From the cell containing the given text, extract its center point as (X, Y) coordinate. 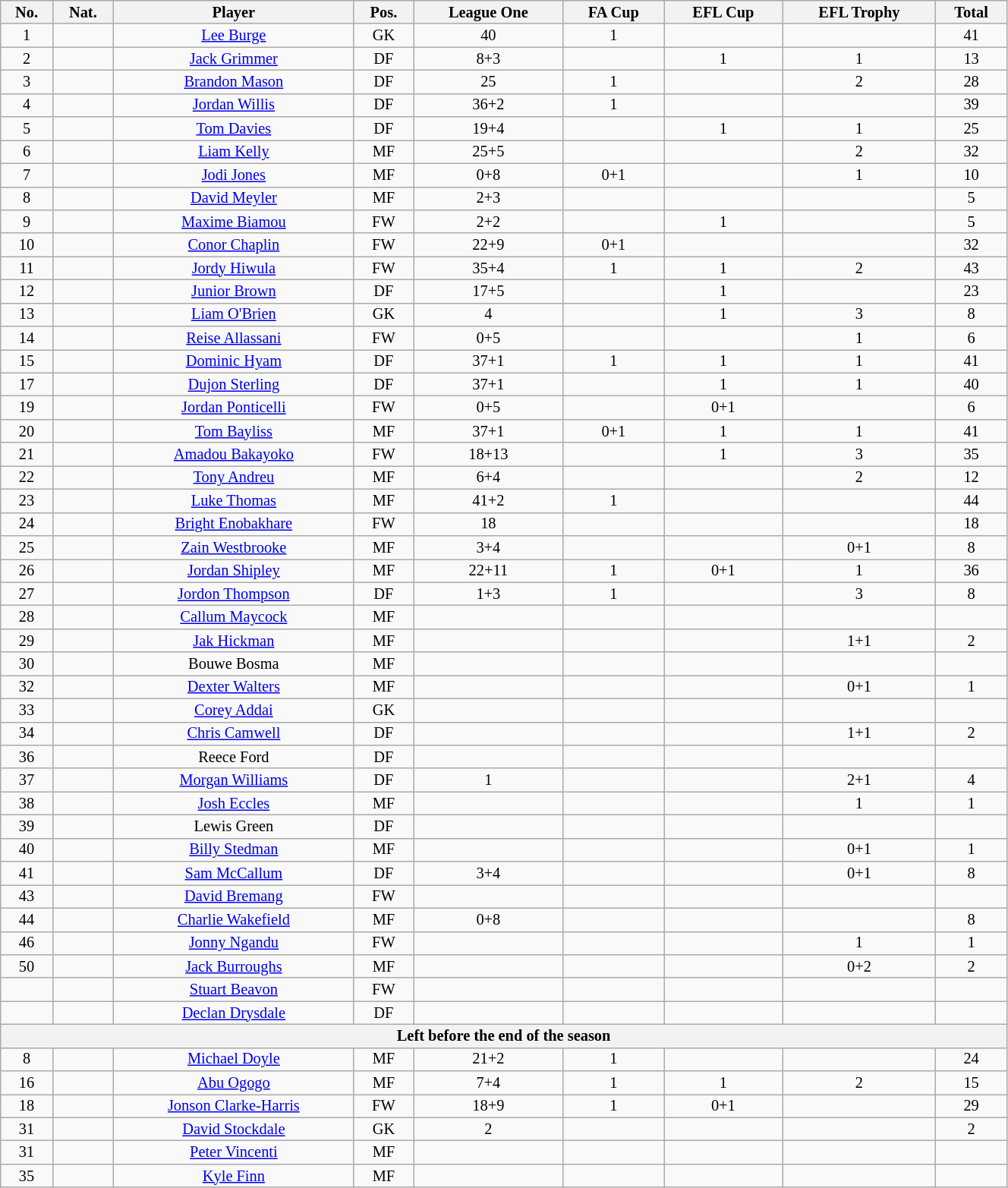
46 (27, 943)
18+13 (489, 454)
Tom Bayliss (234, 431)
2+3 (489, 199)
Peter Vincenti (234, 1152)
Liam O'Brien (234, 314)
Luke Thomas (234, 501)
36+2 (489, 105)
2+1 (859, 780)
37 (27, 780)
30 (27, 663)
41+2 (489, 501)
Jordon Thompson (234, 594)
Amadou Bakayoko (234, 454)
Reece Ford (234, 756)
Michael Doyle (234, 1060)
25+5 (489, 152)
Jack Grimmer (234, 59)
Stuart Beavon (234, 990)
16 (27, 1082)
Josh Eccles (234, 803)
David Meyler (234, 199)
6+4 (489, 477)
1+3 (489, 594)
Jordy Hiwula (234, 269)
Nat. (83, 12)
Declan Drysdale (234, 1013)
38 (27, 803)
David Stockdale (234, 1130)
14 (27, 339)
Left before the end of the season (504, 1035)
Charlie Wakefield (234, 920)
Bright Enobakhare (234, 524)
FA Cup (613, 12)
22+9 (489, 244)
34 (27, 733)
Maxime Biamou (234, 222)
Jordan Willis (234, 105)
21+2 (489, 1060)
Jodi Jones (234, 175)
Zain Westbrooke (234, 547)
18+9 (489, 1105)
0+2 (859, 966)
Jonny Ngandu (234, 943)
League One (489, 12)
9 (27, 222)
33 (27, 711)
EFL Trophy (859, 12)
Chris Camwell (234, 733)
David Bremang (234, 896)
Sam McCallum (234, 873)
19 (27, 408)
Bouwe Bosma (234, 663)
21 (27, 454)
7+4 (489, 1082)
20 (27, 431)
EFL Cup (724, 12)
Dexter Walters (234, 686)
Player (234, 12)
Brandon Mason (234, 82)
27 (27, 594)
Dujon Sterling (234, 384)
Dominic Hyam (234, 361)
Jack Burroughs (234, 966)
Lewis Green (234, 826)
Kyle Finn (234, 1175)
35+4 (489, 269)
Jordan Ponticelli (234, 408)
Abu Ogogo (234, 1082)
Jordan Shipley (234, 571)
Corey Addai (234, 711)
Jonson Clarke-Harris (234, 1105)
Billy Stedman (234, 850)
Total (972, 12)
22+11 (489, 571)
Jak Hickman (234, 641)
11 (27, 269)
Callum Maycock (234, 616)
Reise Allassani (234, 339)
8+3 (489, 59)
Conor Chaplin (234, 244)
50 (27, 966)
22 (27, 477)
Junior Brown (234, 291)
Pos. (383, 12)
Tom Davies (234, 129)
Lee Burge (234, 35)
17 (27, 384)
26 (27, 571)
No. (27, 12)
Morgan Williams (234, 780)
19+4 (489, 129)
7 (27, 175)
Liam Kelly (234, 152)
2+2 (489, 222)
17+5 (489, 291)
Tony Andreu (234, 477)
